Capture the cell that displays the provided text and extract its (X, Y) central coordinate. 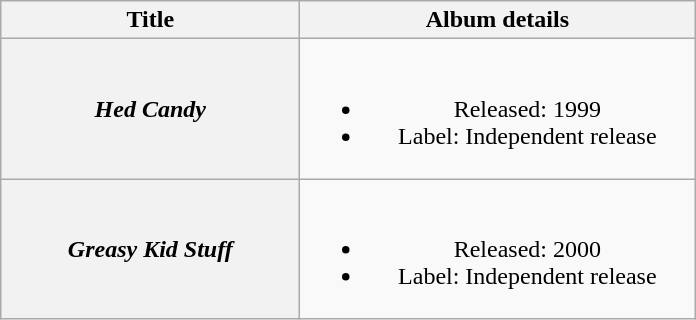
Released: 1999Label: Independent release (498, 109)
Hed Candy (150, 109)
Album details (498, 20)
Title (150, 20)
Released: 2000Label: Independent release (498, 249)
Greasy Kid Stuff (150, 249)
